Pinpoint the cell where the given text exists, returning its [X, Y] midpoint coordinate. 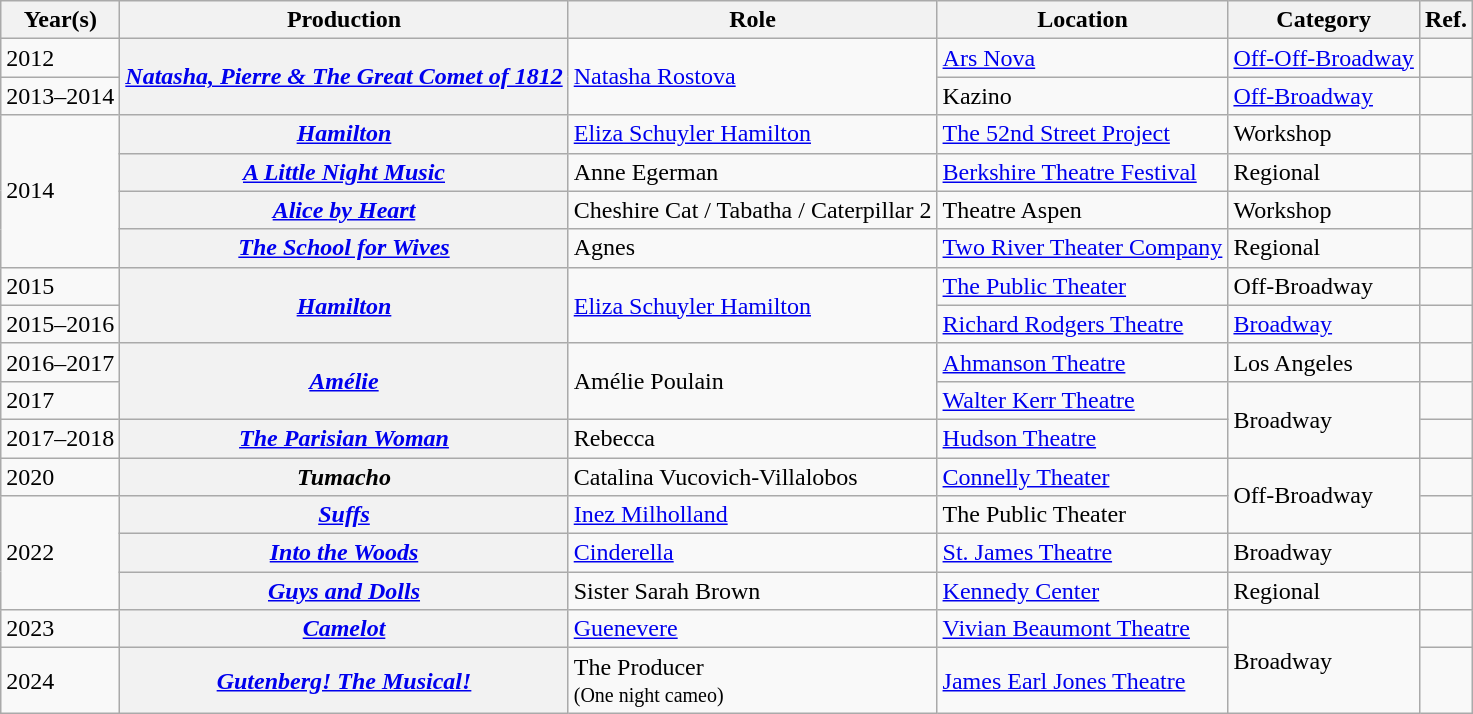
St. James Theatre [1082, 553]
Amélie [344, 381]
Role [752, 20]
Location [1082, 20]
Off-Off-Broadway [1324, 58]
Kazino [1082, 96]
Camelot [344, 629]
Los Angeles [1324, 362]
Rebecca [752, 438]
2013–2014 [60, 96]
Ref. [1446, 20]
2016–2017 [60, 362]
Richard Rodgers Theatre [1082, 324]
2017–2018 [60, 438]
Suffs [344, 515]
2012 [60, 58]
2020 [60, 477]
Connelly Theater [1082, 477]
Alice by Heart [344, 210]
2017 [60, 400]
Guenevere [752, 629]
James Earl Jones Theatre [1082, 680]
Theatre Aspen [1082, 210]
The 52nd Street Project [1082, 134]
Category [1324, 20]
Vivian Beaumont Theatre [1082, 629]
2015–2016 [60, 324]
Agnes [752, 248]
2024 [60, 680]
The Parisian Woman [344, 438]
Anne Egerman [752, 172]
The Producer(One night cameo) [752, 680]
Kennedy Center [1082, 591]
Cheshire Cat / Tabatha / Caterpillar 2 [752, 210]
Into the Woods [344, 553]
Production [344, 20]
Tumacho [344, 477]
2022 [60, 553]
Catalina Vucovich-Villalobos [752, 477]
Natasha Rostova [752, 77]
Inez Milholland [752, 515]
A Little Night Music [344, 172]
Ars Nova [1082, 58]
Berkshire Theatre Festival [1082, 172]
Hudson Theatre [1082, 438]
Sister Sarah Brown [752, 591]
The School for Wives [344, 248]
Cinderella [752, 553]
Two River Theater Company [1082, 248]
Amélie Poulain [752, 381]
Guys and Dolls [344, 591]
Year(s) [60, 20]
2023 [60, 629]
Gutenberg! The Musical! [344, 680]
2015 [60, 286]
Walter Kerr Theatre [1082, 400]
Ahmanson Theatre [1082, 362]
2014 [60, 191]
Natasha, Pierre & The Great Comet of 1812 [344, 77]
